Detect which cell encompasses the target text, then output its [x, y] center coordinate. 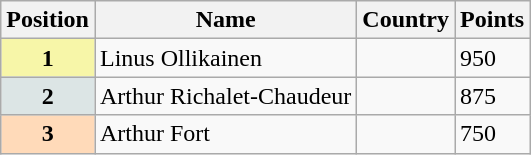
Position [48, 20]
Points [492, 20]
1 [48, 58]
Arthur Fort [225, 134]
3 [48, 134]
Name [225, 20]
Linus Ollikainen [225, 58]
Arthur Richalet-Chaudeur [225, 96]
750 [492, 134]
875 [492, 96]
Country [406, 20]
950 [492, 58]
2 [48, 96]
